Search for the cell housing the specified text and yield its [x, y] center coordinate. 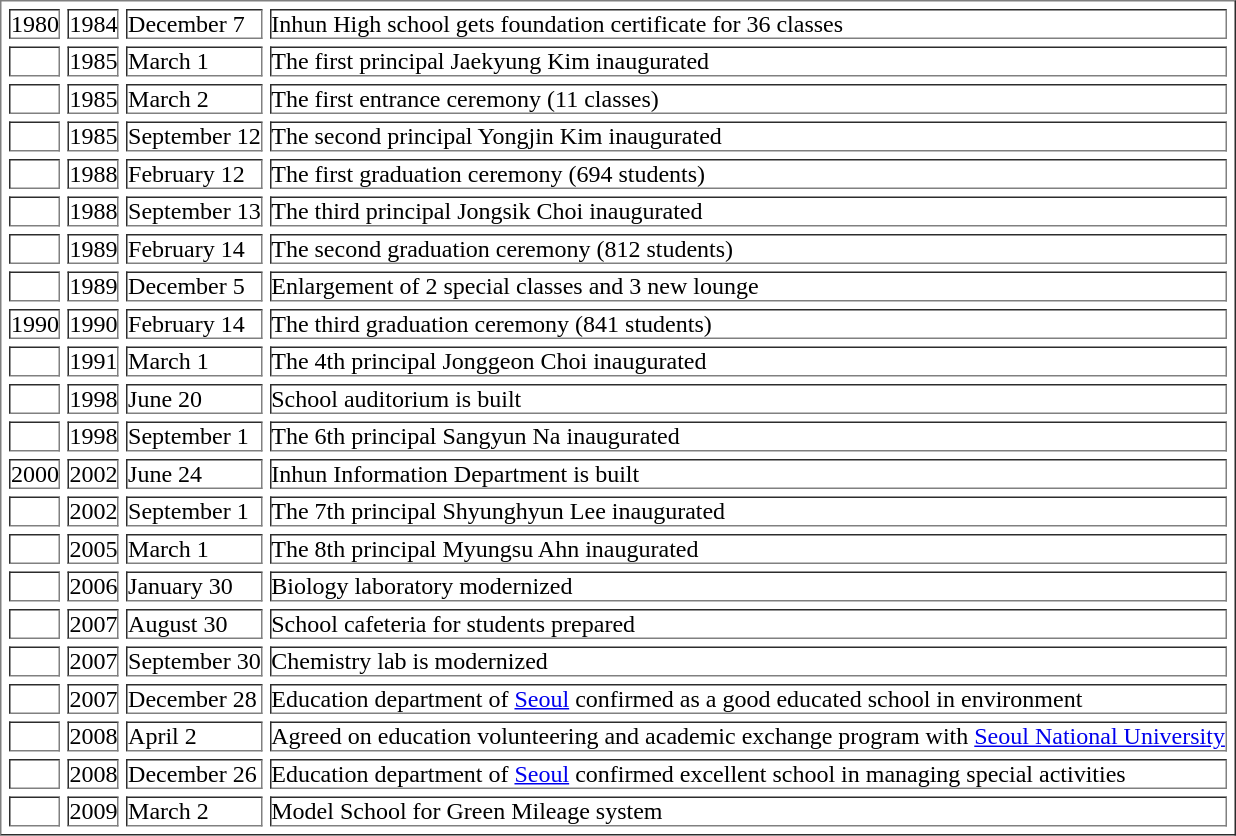
The 6th principal Sangyun Na inaugurated [748, 437]
The third graduation ceremony (841 students) [748, 324]
2005 [94, 549]
The 7th principal Shyunghyun Lee inaugurated [748, 511]
Model School for Green Mileage system [748, 811]
February 12 [195, 174]
2009 [94, 811]
The 4th principal Jonggeon Choi inaugurated [748, 361]
December 5 [195, 287]
December 26 [195, 774]
Agreed on education volunteering and academic exchange program with Seoul National University [748, 737]
School auditorium is built [748, 399]
The third principal Jongsik Choi inaugurated [748, 211]
June 24 [195, 474]
1980 [36, 24]
Inhun Information Department is built [748, 474]
The second principal Yongjin Kim inaugurated [748, 137]
Inhun High school gets foundation certificate for 36 classes [748, 24]
The 8th principal Myungsu Ahn inaugurated [748, 549]
2000 [36, 474]
September 12 [195, 137]
1984 [94, 24]
August 30 [195, 624]
September 30 [195, 661]
School cafeteria for students prepared [748, 624]
The first principal Jaekyung Kim inaugurated [748, 61]
Education department of Seoul confirmed excellent school in managing special activities [748, 774]
The first graduation ceremony (694 students) [748, 174]
The second graduation ceremony (812 students) [748, 249]
Biology laboratory modernized [748, 587]
June 20 [195, 399]
April 2 [195, 737]
The first entrance ceremony (11 classes) [748, 99]
December 7 [195, 24]
January 30 [195, 587]
December 28 [195, 699]
1991 [94, 361]
Chemistry lab is modernized [748, 661]
2006 [94, 587]
September 13 [195, 211]
Enlargement of 2 special classes and 3 new lounge [748, 287]
Education department of Seoul confirmed as a good educated school in environment [748, 699]
